Capture the cell that displays the provided text and extract its [x, y] central coordinate. 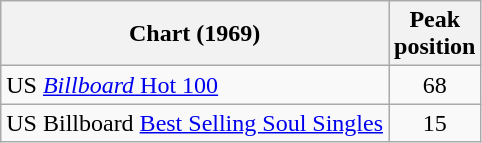
US Billboard Best Selling Soul Singles [195, 123]
15 [435, 123]
Peakposition [435, 34]
68 [435, 85]
US Billboard Hot 100 [195, 85]
Chart (1969) [195, 34]
